Detect which cell encompasses the target text, then output its [x, y] center coordinate. 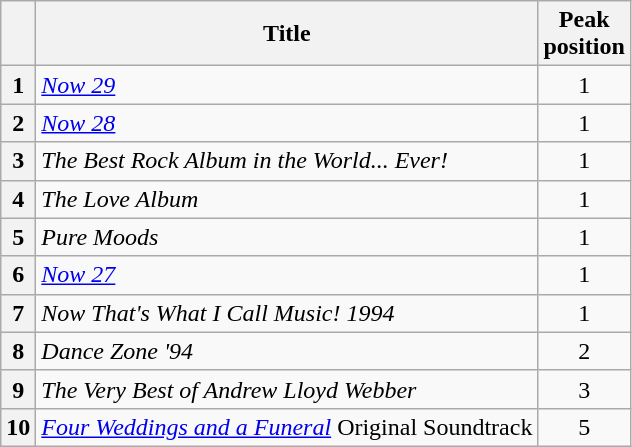
The Very Best of Andrew Lloyd Webber [287, 389]
Title [287, 34]
Now 28 [287, 123]
Now 27 [287, 275]
Now That's What I Call Music! 1994 [287, 313]
Four Weddings and a Funeral Original Soundtrack [287, 427]
7 [18, 313]
The Best Rock Album in the World... Ever! [287, 161]
6 [18, 275]
10 [18, 427]
Now 29 [287, 85]
9 [18, 389]
Pure Moods [287, 237]
Peakposition [584, 34]
4 [18, 199]
8 [18, 351]
The Love Album [287, 199]
Dance Zone '94 [287, 351]
